Pinpoint the cell where the given text exists, returning its [X, Y] midpoint coordinate. 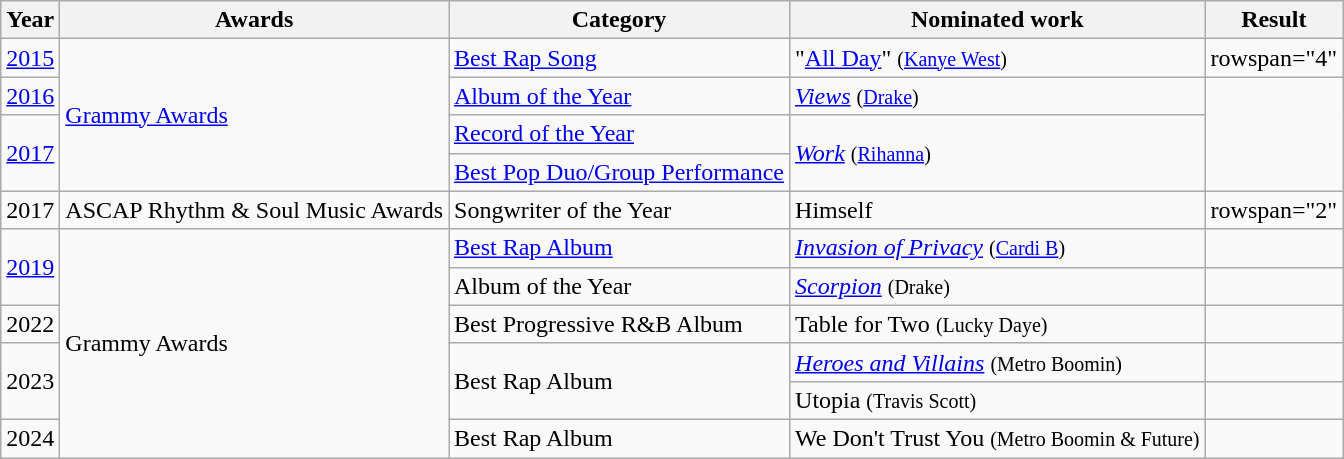
Record of the Year [618, 134]
Best Rap Song [618, 58]
Utopia (Travis Scott) [998, 400]
Year [30, 20]
rowspan="2" [1274, 210]
2016 [30, 96]
Awards [254, 20]
We Don't Trust You (Metro Boomin & Future) [998, 438]
2019 [30, 267]
Best Progressive R&B Album [618, 324]
2015 [30, 58]
Scorpion (Drake) [998, 286]
Nominated work [998, 20]
rowspan="4" [1274, 58]
Table for Two (Lucky Daye) [998, 324]
2024 [30, 438]
Invasion of Privacy (Cardi B) [998, 248]
Best Pop Duo/Group Performance [618, 172]
Himself [998, 210]
Songwriter of the Year [618, 210]
Category [618, 20]
"All Day" (Kanye West) [998, 58]
2022 [30, 324]
Work (Rihanna) [998, 153]
Heroes and Villains (Metro Boomin) [998, 362]
Result [1274, 20]
Views (Drake) [998, 96]
2023 [30, 381]
ASCAP Rhythm & Soul Music Awards [254, 210]
